Capture the cell that displays the provided text and extract its (X, Y) central coordinate. 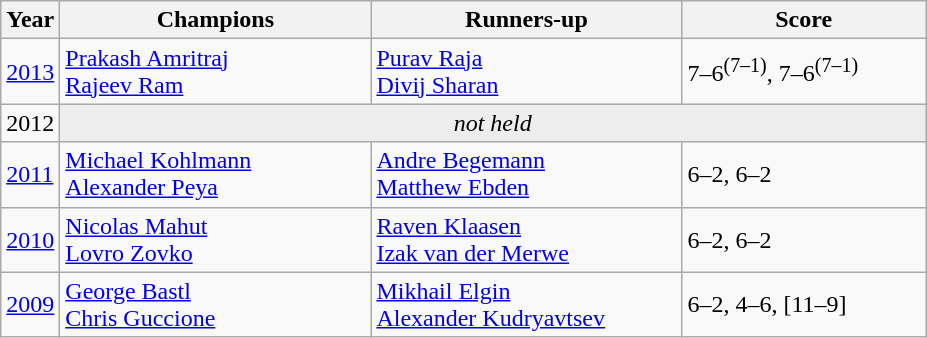
Year (30, 20)
2009 (30, 304)
2010 (30, 240)
7–6(7–1), 7–6(7–1) (804, 72)
Prakash Amritraj Rajeev Ram (216, 72)
Champions (216, 20)
6–2, 4–6, [11–9] (804, 304)
Score (804, 20)
Mikhail Elgin Alexander Kudryavtsev (526, 304)
Andre Begemann Matthew Ebden (526, 174)
Michael Kohlmann Alexander Peya (216, 174)
2011 (30, 174)
George Bastl Chris Guccione (216, 304)
Purav Raja Divij Sharan (526, 72)
Runners-up (526, 20)
2012 (30, 123)
Nicolas Mahut Lovro Zovko (216, 240)
not held (493, 123)
Raven Klaasen Izak van der Merwe (526, 240)
2013 (30, 72)
